Scan for the cell matching the given text and deliver its (X, Y) coordinate at center. 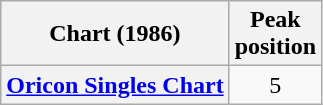
Peakposition (275, 34)
5 (275, 85)
Oricon Singles Chart (115, 85)
Chart (1986) (115, 34)
